Return (x, y) of the center of cell containing provided text 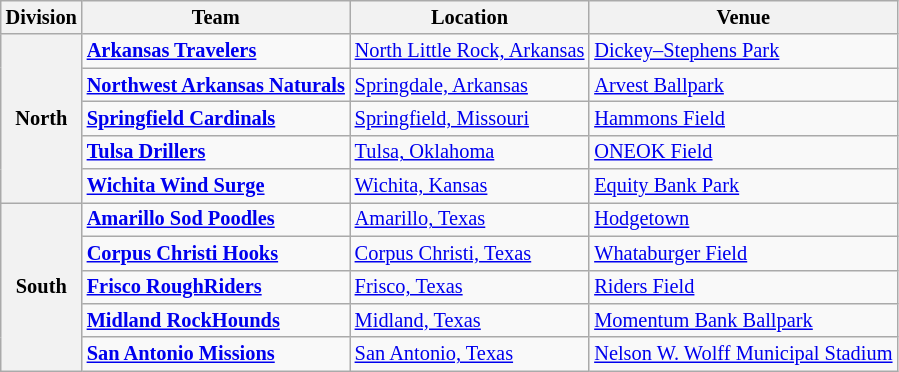
Nelson W. Wolff Municipal Stadium (743, 354)
San Antonio Missions (216, 354)
Arvest Ballpark (743, 85)
Wichita, Kansas (470, 186)
Springdale, Arkansas (470, 85)
Momentum Bank Ballpark (743, 320)
Hammons Field (743, 118)
Location (470, 17)
Dickey–Stephens Park (743, 51)
Team (216, 17)
ONEOK Field (743, 152)
Springfield, Missouri (470, 118)
Midland, Texas (470, 320)
Riders Field (743, 287)
Corpus Christi, Texas (470, 253)
San Antonio, Texas (470, 354)
Midland RockHounds (216, 320)
Division (42, 17)
Whataburger Field (743, 253)
North Little Rock, Arkansas (470, 51)
Wichita Wind Surge (216, 186)
Northwest Arkansas Naturals (216, 85)
Arkansas Travelers (216, 51)
Frisco, Texas (470, 287)
Frisco RoughRiders (216, 287)
Hodgetown (743, 219)
Tulsa Drillers (216, 152)
Venue (743, 17)
North (42, 118)
Tulsa, Oklahoma (470, 152)
Springfield Cardinals (216, 118)
Equity Bank Park (743, 186)
South (42, 286)
Corpus Christi Hooks (216, 253)
Amarillo, Texas (470, 219)
Amarillo Sod Poodles (216, 219)
